Extract the [x, y] coordinate from the center of the cell holding the provided text.  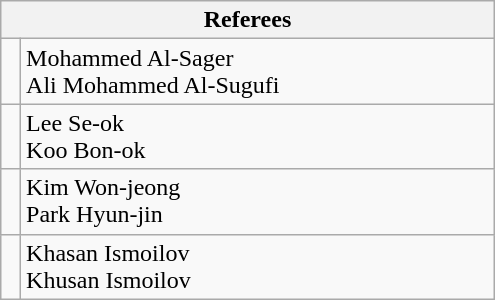
Kim Won-jeongPark Hyun-jin [258, 202]
Khasan IsmoilovKhusan Ismoilov [258, 266]
Referees [248, 20]
Mohammed Al-SagerAli Mohammed Al-Sugufi [258, 72]
Lee Se-okKoo Bon-ok [258, 136]
